Detect which cell encompasses the target text, then output its (x, y) center coordinate. 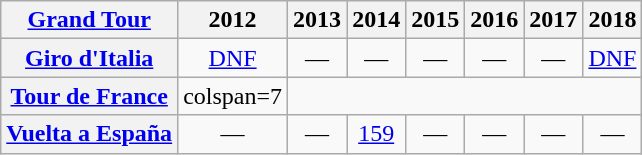
2016 (494, 20)
2015 (436, 20)
2012 (233, 20)
2018 (612, 20)
Tour de France (90, 96)
colspan=7 (233, 96)
Giro d'Italia (90, 58)
2014 (376, 20)
159 (376, 134)
Grand Tour (90, 20)
2013 (318, 20)
Vuelta a España (90, 134)
2017 (554, 20)
